Detect which cell encompasses the target text, then output its (x, y) center coordinate. 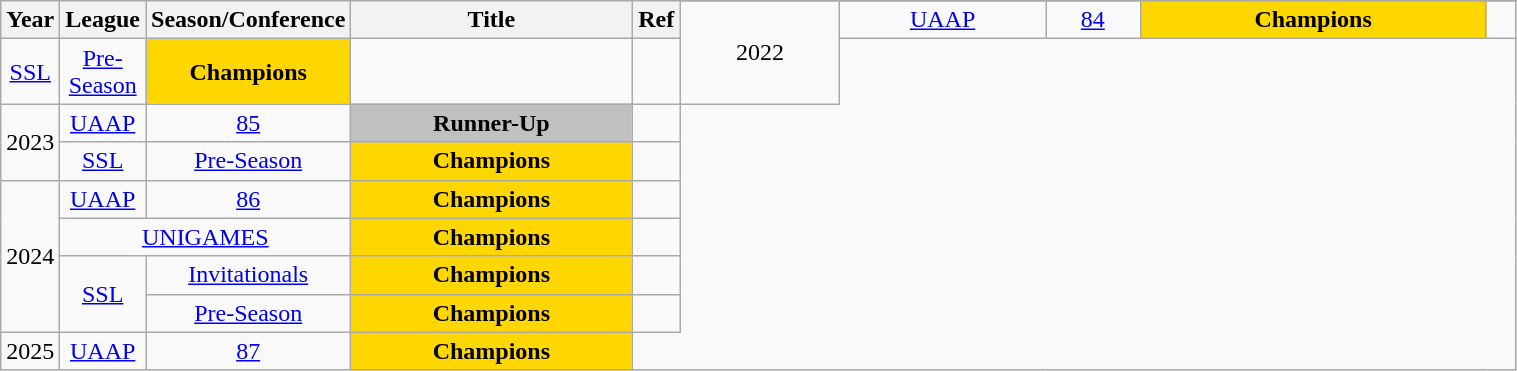
UNIGAMES (206, 237)
86 (248, 199)
85 (248, 123)
Invitationals (248, 275)
Year (30, 20)
2023 (30, 142)
Season/Conference (248, 20)
Runner-Up (492, 123)
87 (248, 351)
2025 (30, 351)
Ref (656, 20)
2024 (30, 256)
84 (1093, 20)
2022 (760, 52)
Title (492, 20)
League (103, 20)
